Determine the [x, y] coordinate at the center of the cell enclosing the given text.  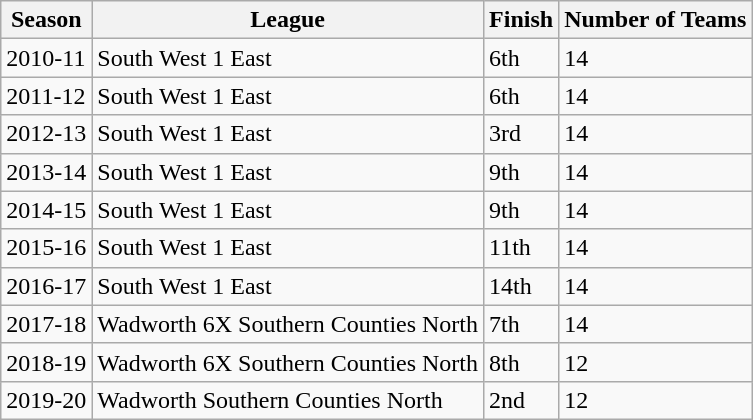
2nd [522, 400]
2013-14 [46, 172]
11th [522, 248]
2017-18 [46, 324]
14th [522, 286]
8th [522, 362]
2018-19 [46, 362]
Wadworth Southern Counties North [288, 400]
2016-17 [46, 286]
2015-16 [46, 248]
2010-11 [46, 58]
2019-20 [46, 400]
2014-15 [46, 210]
League [288, 20]
2011-12 [46, 96]
2012-13 [46, 134]
7th [522, 324]
Number of Teams [656, 20]
Finish [522, 20]
Season [46, 20]
3rd [522, 134]
